Return [X, Y] of the center of cell containing provided text 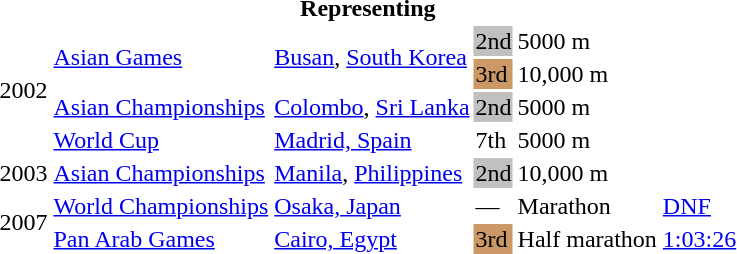
World Championships [161, 206]
7th [494, 140]
Madrid, Spain [372, 140]
DNF [699, 206]
Manila, Philippines [372, 173]
Busan, South Korea [372, 58]
Pan Arab Games [161, 239]
Cairo, Egypt [372, 239]
1:03:26 [699, 239]
Colombo, Sri Lanka [372, 107]
Asian Games [161, 58]
Osaka, Japan [372, 206]
— [494, 206]
Marathon [587, 206]
World Cup [161, 140]
Half marathon [587, 239]
